Identify which cell holds the provided text, then report its (x, y) central coordinate. 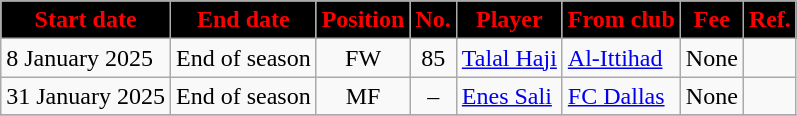
End date (243, 20)
From club (621, 20)
FC Dallas (621, 96)
31 January 2025 (86, 96)
85 (433, 58)
FW (363, 58)
MF (363, 96)
– (433, 96)
Player (509, 20)
Fee (712, 20)
Position (363, 20)
Ref. (770, 20)
Talal Haji (509, 58)
Al-Ittihad (621, 58)
Start date (86, 20)
Enes Sali (509, 96)
8 January 2025 (86, 58)
No. (433, 20)
